Find where the given text appears and provide that cell's center as (x, y) coordinate. 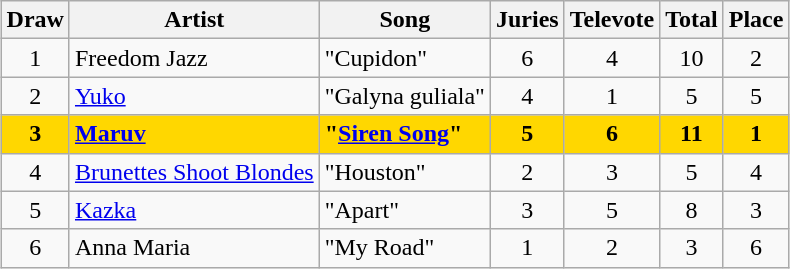
"Siren Song" (404, 134)
Maruv (194, 134)
"Cupidon" (404, 58)
Place (756, 20)
Yuko (194, 96)
Artist (194, 20)
Juries (527, 20)
11 (692, 134)
"Apart" (404, 210)
8 (692, 210)
Freedom Jazz (194, 58)
Kazka (194, 210)
Draw (35, 20)
10 (692, 58)
"Houston" (404, 172)
Anna Maria (194, 248)
Brunettes Shoot Blondes (194, 172)
Total (692, 20)
Televote (612, 20)
Song (404, 20)
"My Road" (404, 248)
"Galyna guliala" (404, 96)
